Capture the cell that displays the provided text and extract its (x, y) central coordinate. 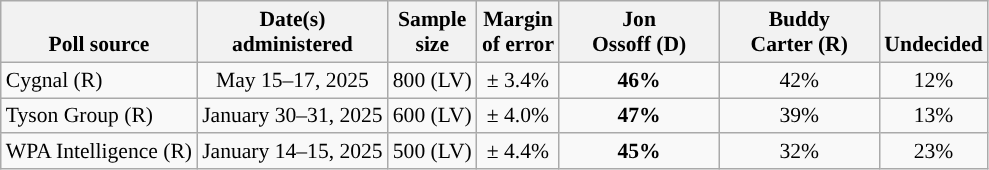
January 14–15, 2025 (292, 152)
45% (639, 152)
13% (933, 116)
Samplesize (432, 32)
39% (799, 116)
Tyson Group (R) (99, 116)
46% (639, 80)
Poll source (99, 32)
January 30–31, 2025 (292, 116)
Undecided (933, 32)
Date(s)administered (292, 32)
800 (LV) (432, 80)
± 3.4% (518, 80)
Marginof error (518, 32)
WPA Intelligence (R) (99, 152)
± 4.0% (518, 116)
500 (LV) (432, 152)
BuddyCarter (R) (799, 32)
32% (799, 152)
± 4.4% (518, 152)
42% (799, 80)
12% (933, 80)
23% (933, 152)
600 (LV) (432, 116)
47% (639, 116)
May 15–17, 2025 (292, 80)
Cygnal (R) (99, 80)
JonOssoff (D) (639, 32)
